Return the (x, y) coordinate for the center point of the cell that contains the specified text.  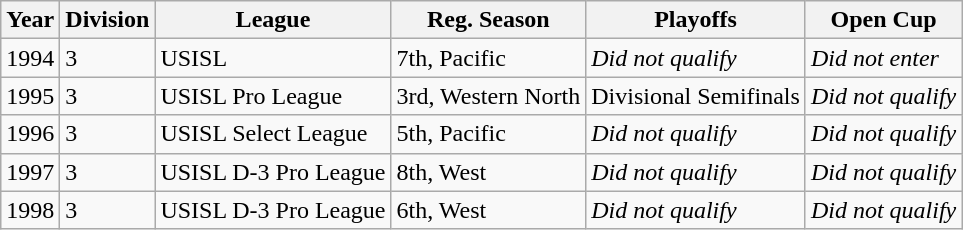
1996 (30, 134)
Division (108, 20)
3rd, Western North (488, 96)
USISL Select League (273, 134)
Open Cup (883, 20)
USISL Pro League (273, 96)
1995 (30, 96)
Reg. Season (488, 20)
Did not enter (883, 58)
League (273, 20)
1994 (30, 58)
5th, Pacific (488, 134)
USISL (273, 58)
Year (30, 20)
Divisional Semifinals (696, 96)
6th, West (488, 210)
7th, Pacific (488, 58)
8th, West (488, 172)
Playoffs (696, 20)
1997 (30, 172)
1998 (30, 210)
